Search for the cell housing the specified text and yield its (x, y) center coordinate. 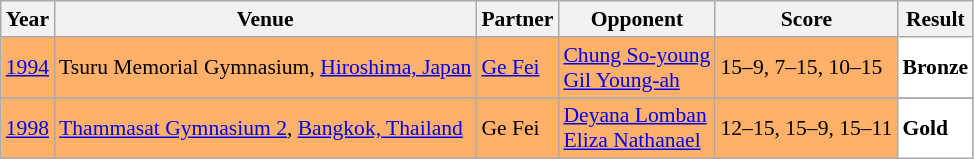
Bronze (935, 68)
Gold (935, 128)
Opponent (636, 19)
Year (28, 19)
12–15, 15–9, 15–11 (806, 128)
Thammasat Gymnasium 2, Bangkok, Thailand (265, 128)
Deyana Lomban Eliza Nathanael (636, 128)
Partner (517, 19)
1994 (28, 68)
Score (806, 19)
Chung So-young Gil Young-ah (636, 68)
Result (935, 19)
1998 (28, 128)
Tsuru Memorial Gymnasium, Hiroshima, Japan (265, 68)
15–9, 7–15, 10–15 (806, 68)
Venue (265, 19)
